Return the [x, y] coordinate for the center point of the cell that contains the specified text.  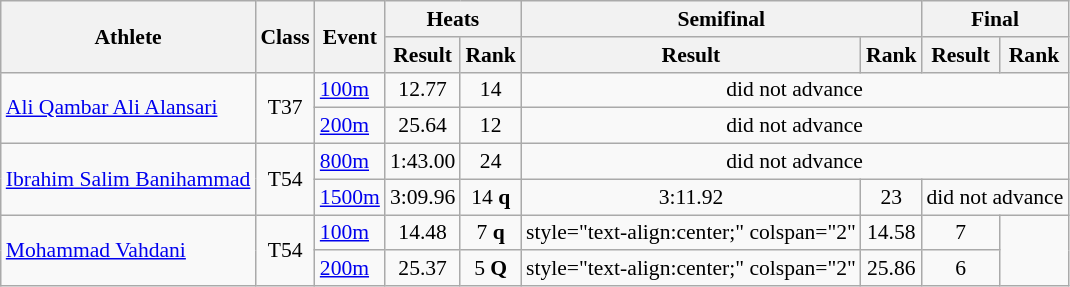
T37 [284, 108]
6 [961, 269]
14.48 [422, 233]
Athlete [128, 36]
12.77 [422, 90]
14 q [490, 197]
Mohammad Vahdani [128, 250]
3:09.96 [422, 197]
14 [490, 90]
23 [892, 197]
1500m [350, 197]
1:43.00 [422, 162]
14.58 [892, 233]
Event [350, 36]
25.37 [422, 269]
7 [961, 233]
Class [284, 36]
3:11.92 [691, 197]
24 [490, 162]
7 q [490, 233]
Final [996, 19]
5 Q [490, 269]
25.64 [422, 126]
800m [350, 162]
12 [490, 126]
Ibrahim Salim Banihammad [128, 180]
25.86 [892, 269]
Ali Qambar Ali Alansari [128, 108]
Heats [453, 19]
Semifinal [722, 19]
